Capture the cell that displays the provided text and extract its [x, y] central coordinate. 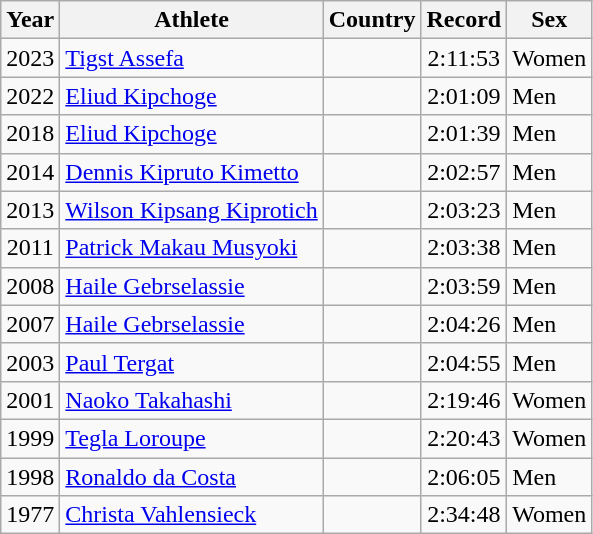
Paul Tergat [192, 362]
2:19:46 [464, 400]
2018 [30, 134]
1999 [30, 438]
Country [372, 20]
2011 [30, 248]
2:03:38 [464, 248]
2:03:23 [464, 210]
Ronaldo da Costa [192, 477]
1977 [30, 515]
Sex [550, 20]
2:03:59 [464, 286]
1998 [30, 477]
2:04:55 [464, 362]
2:02:57 [464, 172]
Year [30, 20]
2022 [30, 96]
2:06:05 [464, 477]
Tegla Loroupe [192, 438]
Wilson Kipsang Kiprotich [192, 210]
Record [464, 20]
2001 [30, 400]
Tigst Assefa [192, 58]
Dennis Kipruto Kimetto [192, 172]
2:11:53 [464, 58]
2003 [30, 362]
2:34:48 [464, 515]
Athlete [192, 20]
Patrick Makau Musyoki [192, 248]
2:01:39 [464, 134]
2014 [30, 172]
2013 [30, 210]
2:04:26 [464, 324]
2:01:09 [464, 96]
2008 [30, 286]
2:20:43 [464, 438]
2007 [30, 324]
2023 [30, 58]
Christa Vahlensieck [192, 515]
Naoko Takahashi [192, 400]
